Locate the cell with the specified text and output its [X, Y] center coordinate. 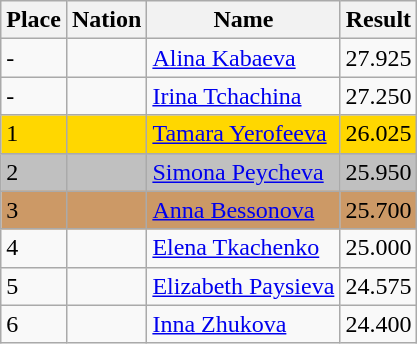
Result [378, 20]
27.250 [378, 96]
Alina Kabaeva [244, 58]
Name [244, 20]
27.925 [378, 58]
Irina Tchachina [244, 96]
2 [34, 172]
6 [34, 324]
24.400 [378, 324]
4 [34, 248]
25.700 [378, 210]
Inna Zhukova [244, 324]
1 [34, 134]
24.575 [378, 286]
25.950 [378, 172]
26.025 [378, 134]
3 [34, 210]
Nation [106, 20]
Place [34, 20]
Elena Tkachenko [244, 248]
Elizabeth Paysieva [244, 286]
25.000 [378, 248]
Anna Bessonova [244, 210]
Simona Peycheva [244, 172]
Tamara Yerofeeva [244, 134]
5 [34, 286]
